Extract the (x, y) coordinate from the center of the cell holding the provided text.  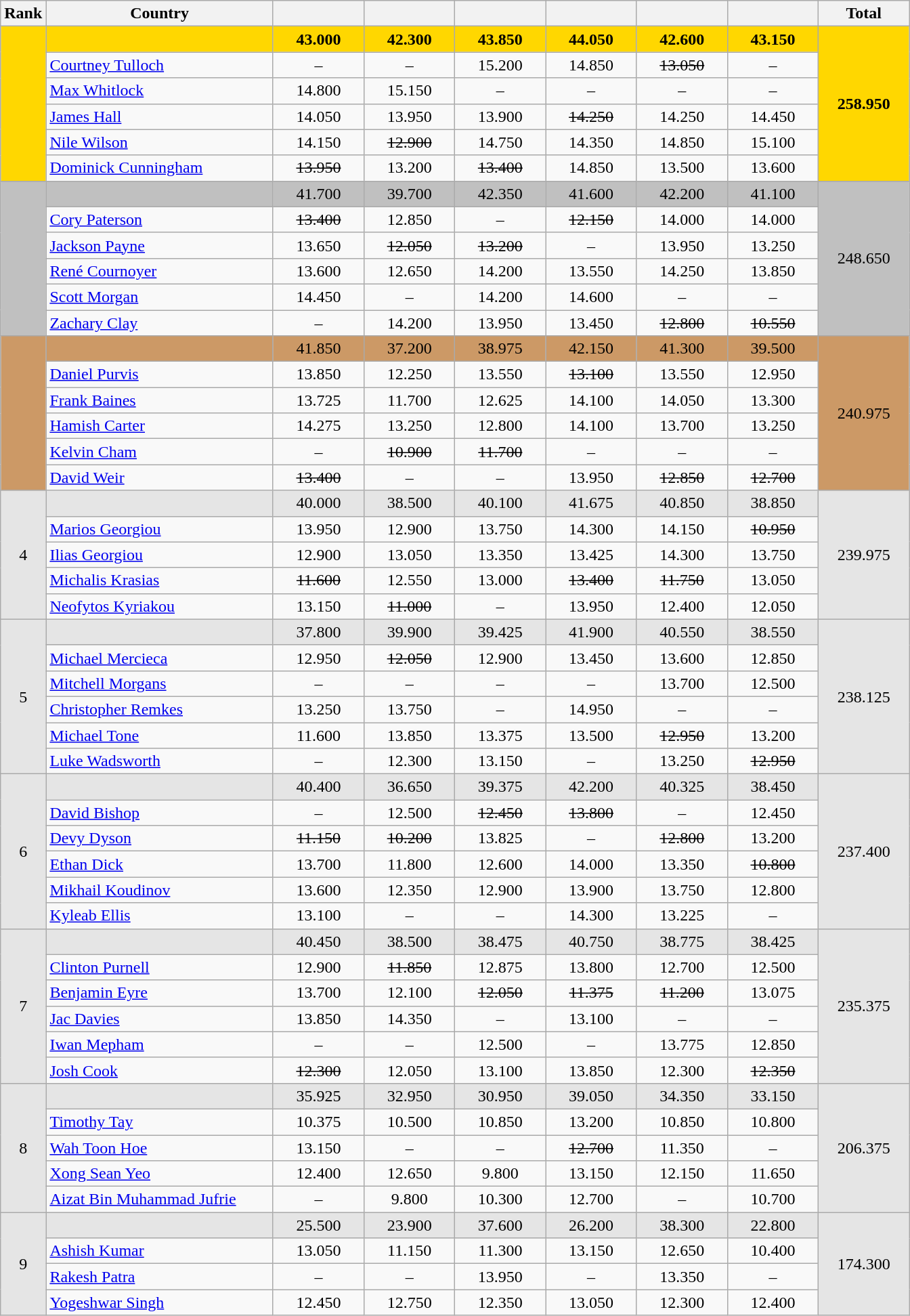
13.375 (500, 735)
238.125 (864, 696)
David Bishop (160, 813)
40.450 (318, 941)
12.550 (410, 580)
237.400 (864, 851)
Jackson Payne (160, 245)
39.500 (773, 349)
34.350 (682, 1096)
40.850 (682, 503)
15.200 (500, 65)
Ilias Georgiou (160, 555)
5 (23, 696)
11.850 (410, 967)
Benjamin Eyre (160, 993)
12.875 (500, 967)
Courtney Tulloch (160, 65)
Josh Cook (160, 1070)
11.650 (773, 1174)
Daniel Purvis (160, 375)
Ashish Kumar (160, 1251)
Michael Tone (160, 735)
12.250 (410, 375)
39.900 (410, 632)
38.550 (773, 632)
René Cournoyer (160, 271)
33.150 (773, 1096)
40.000 (318, 503)
258.950 (864, 104)
43.850 (500, 39)
13.425 (591, 555)
37.800 (318, 632)
Country (160, 14)
32.950 (410, 1096)
Timothy Tay (160, 1122)
11.350 (682, 1148)
41.600 (591, 194)
10.300 (500, 1200)
10.700 (773, 1200)
235.375 (864, 1006)
10.900 (410, 452)
14.950 (591, 709)
38.850 (773, 503)
14.750 (500, 142)
12.625 (500, 400)
26.200 (591, 1225)
40.750 (591, 941)
Michalis Krasias (160, 580)
7 (23, 1006)
43.000 (318, 39)
39.375 (500, 787)
11.375 (591, 993)
12.100 (410, 993)
35.925 (318, 1096)
Michael Mercieca (160, 658)
174.300 (864, 1264)
13.725 (318, 400)
Neofytos Kyriakou (160, 606)
Frank Baines (160, 400)
37.600 (500, 1225)
13.650 (318, 245)
37.200 (410, 349)
Marios Georgiou (160, 529)
240.975 (864, 413)
Max Whitlock (160, 91)
10.375 (318, 1122)
239.975 (864, 555)
42.600 (682, 39)
Hamish Carter (160, 426)
30.950 (500, 1096)
6 (23, 851)
38.425 (773, 941)
Kyleab Ellis (160, 916)
42.150 (591, 349)
38.450 (773, 787)
Scott Morgan (160, 297)
Wah Toon Hoe (160, 1148)
39.700 (410, 194)
10.500 (410, 1122)
12.600 (500, 864)
Ethan Dick (160, 864)
11.000 (410, 606)
Cory Paterson (160, 219)
Luke Wadsworth (160, 761)
44.050 (591, 39)
Zachary Clay (160, 323)
10.200 (410, 839)
Nile Wilson (160, 142)
Kelvin Cham (160, 452)
13.825 (500, 839)
Rakesh Patra (160, 1277)
12.750 (410, 1302)
James Hall (160, 116)
13.300 (773, 400)
Jac Davies (160, 1019)
4 (23, 555)
40.550 (682, 632)
Clinton Purnell (160, 967)
38.975 (500, 349)
Total (864, 14)
41.700 (318, 194)
8 (23, 1147)
13.075 (773, 993)
David Weir (160, 477)
41.900 (591, 632)
248.650 (864, 258)
13.225 (682, 916)
42.300 (410, 39)
36.650 (410, 787)
Mikhail Koudinov (160, 890)
40.400 (318, 787)
25.500 (318, 1225)
Dominick Cunningham (160, 168)
11.750 (682, 580)
43.150 (773, 39)
41.100 (773, 194)
39.050 (591, 1096)
Devy Dyson (160, 839)
38.475 (500, 941)
13.000 (500, 580)
Mitchell Morgans (160, 683)
38.775 (682, 941)
206.375 (864, 1147)
13.775 (682, 1044)
11.800 (410, 864)
Iwan Mepham (160, 1044)
40.100 (500, 503)
10.550 (773, 323)
22.800 (773, 1225)
Christopher Remkes (160, 709)
39.425 (500, 632)
10.950 (773, 529)
11.300 (500, 1251)
14.800 (318, 91)
38.300 (682, 1225)
41.300 (682, 349)
Xong Sean Yeo (160, 1174)
14.600 (591, 297)
15.100 (773, 142)
Aizat Bin Muhammad Jufrie (160, 1200)
14.275 (318, 426)
15.150 (410, 91)
41.675 (591, 503)
40.325 (682, 787)
41.850 (318, 349)
10.400 (773, 1251)
Yogeshwar Singh (160, 1302)
11.200 (682, 993)
42.350 (500, 194)
23.900 (410, 1225)
Rank (23, 14)
9 (23, 1264)
